Return the [X, Y] coordinate for the center point of the cell that contains the specified text.  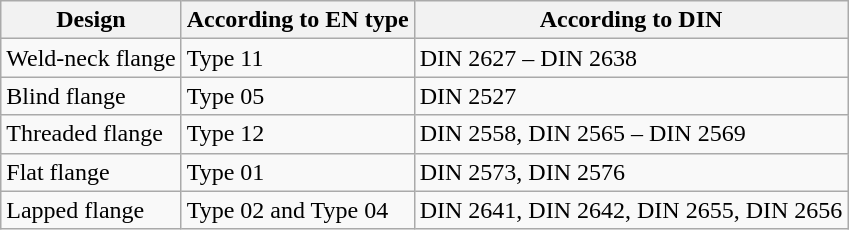
Lapped flange [91, 210]
DIN 2627 – DIN 2638 [631, 58]
Flat flange [91, 172]
Design [91, 20]
Type 05 [298, 96]
Weld-neck flange [91, 58]
According to EN type [298, 20]
Threaded flange [91, 134]
DIN 2641, DIN 2642, DIN 2655, DIN 2656 [631, 210]
According to DIN [631, 20]
Type 02 and Type 04 [298, 210]
DIN 2527 [631, 96]
DIN 2573, DIN 2576 [631, 172]
Type 01 [298, 172]
DIN 2558, DIN 2565 – DIN 2569 [631, 134]
Type 11 [298, 58]
Blind flange [91, 96]
Type 12 [298, 134]
